Return [x, y] of the center of cell containing provided text 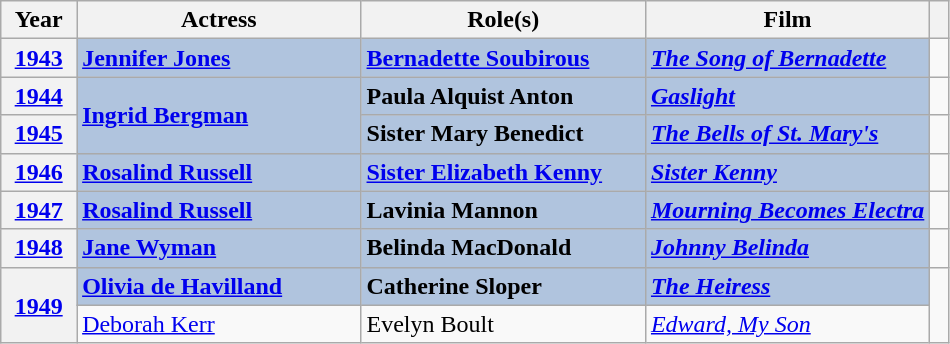
Evelyn Boult [503, 324]
Belinda MacDonald [503, 248]
Johnny Belinda [787, 248]
1947 [39, 210]
Film [787, 20]
Year [39, 20]
Mourning Becomes Electra [787, 210]
1944 [39, 96]
Bernadette Soubirous [503, 58]
Lavinia Mannon [503, 210]
1945 [39, 134]
1949 [39, 305]
Sister Kenny [787, 172]
Sister Elizabeth Kenny [503, 172]
Deborah Kerr [219, 324]
Role(s) [503, 20]
Olivia de Havilland [219, 286]
The Heiress [787, 286]
The Song of Bernadette [787, 58]
The Bells of St. Mary's [787, 134]
1946 [39, 172]
Edward, My Son [787, 324]
Jane Wyman [219, 248]
1948 [39, 248]
Ingrid Bergman [219, 115]
Jennifer Jones [219, 58]
1943 [39, 58]
Paula Alquist Anton [503, 96]
Sister Mary Benedict [503, 134]
Actress [219, 20]
Catherine Sloper [503, 286]
Gaslight [787, 96]
